Search for the cell housing the specified text and yield its [X, Y] center coordinate. 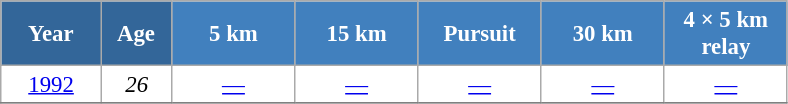
26 [136, 85]
Year [52, 34]
Pursuit [480, 34]
5 km [234, 34]
15 km [356, 34]
4 × 5 km relay [726, 34]
30 km [602, 34]
Age [136, 34]
1992 [52, 85]
